Detect which cell encompasses the target text, then output its (X, Y) center coordinate. 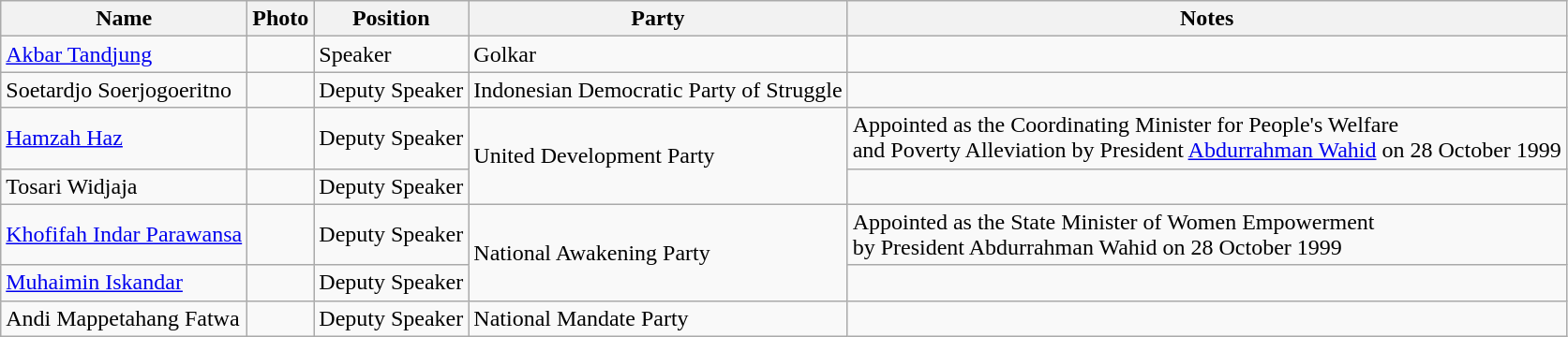
Hamzah Haz (124, 139)
Speaker (392, 54)
Indonesian Democratic Party of Struggle (658, 90)
National Mandate Party (658, 318)
Khofifah Indar Parawansa (124, 234)
Notes (1207, 19)
Andi Mappetahang Fatwa (124, 318)
Appointed as the Coordinating Minister for People's Welfareand Poverty Alleviation by President Abdurrahman Wahid on 28 October 1999 (1207, 139)
Name (124, 19)
Akbar Tandjung (124, 54)
Party (658, 19)
Tosari Widjaja (124, 186)
Muhaimin Iskandar (124, 283)
Photo (281, 19)
Appointed as the State Minister of Women Empowermentby President Abdurrahman Wahid on 28 October 1999 (1207, 234)
Soetardjo Soerjogoeritno (124, 90)
United Development Party (658, 155)
National Awakening Party (658, 253)
Position (392, 19)
Golkar (658, 54)
